Detect which cell encompasses the target text, then output its [X, Y] center coordinate. 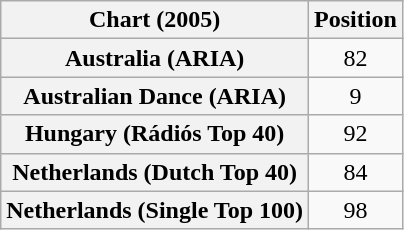
82 [356, 58]
84 [356, 172]
Position [356, 20]
Hungary (Rádiós Top 40) [155, 134]
Chart (2005) [155, 20]
98 [356, 210]
9 [356, 96]
92 [356, 134]
Netherlands (Single Top 100) [155, 210]
Australian Dance (ARIA) [155, 96]
Netherlands (Dutch Top 40) [155, 172]
Australia (ARIA) [155, 58]
